Extract the [x, y] coordinate from the center of the cell holding the provided text.  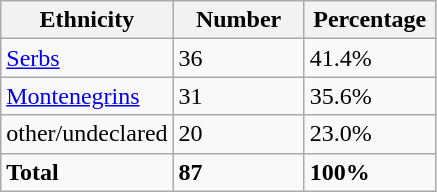
36 [238, 58]
100% [370, 172]
Montenegrins [87, 96]
23.0% [370, 134]
20 [238, 134]
35.6% [370, 96]
Number [238, 20]
other/undeclared [87, 134]
Percentage [370, 20]
Total [87, 172]
Ethnicity [87, 20]
87 [238, 172]
Serbs [87, 58]
41.4% [370, 58]
31 [238, 96]
